Scan for the cell matching the given text and deliver its [X, Y] coordinate at center. 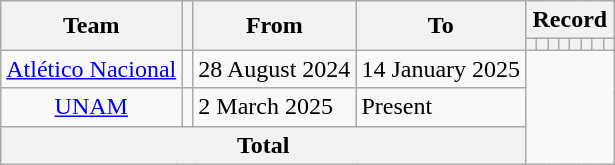
14 January 2025 [441, 69]
From [274, 26]
Total [264, 145]
UNAM [92, 107]
Record [570, 20]
28 August 2024 [274, 69]
To [441, 26]
Team [92, 26]
2 March 2025 [274, 107]
Atlético Nacional [92, 69]
Present [441, 107]
